Search for the cell housing the specified text and yield its (x, y) center coordinate. 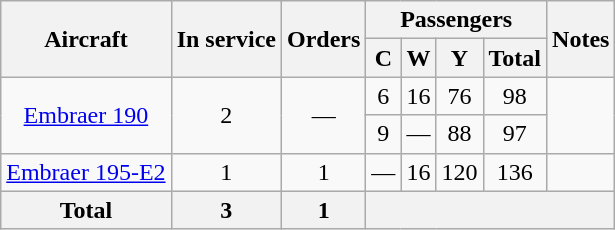
76 (460, 96)
C (384, 58)
97 (515, 134)
98 (515, 96)
120 (460, 172)
2 (226, 115)
Y (460, 58)
Passengers (456, 20)
6 (384, 96)
Aircraft (86, 39)
Notes (581, 39)
In service (226, 39)
9 (384, 134)
Orders (323, 39)
88 (460, 134)
Embraer 195-E2 (86, 172)
W (418, 58)
3 (226, 210)
136 (515, 172)
Embraer 190 (86, 115)
